Locate the cell with the specified text and output its [x, y] center coordinate. 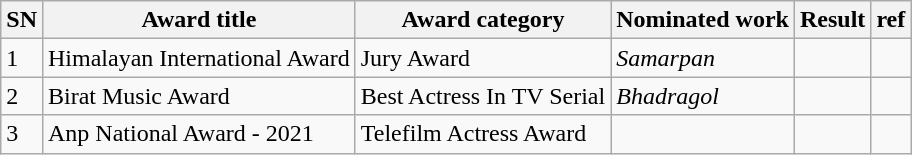
Himalayan International Award [198, 58]
1 [22, 58]
SN [22, 20]
Award category [482, 20]
Nominated work [703, 20]
Telefilm Actress Award [482, 134]
3 [22, 134]
Jury Award [482, 58]
Anp National Award - 2021 [198, 134]
ref [891, 20]
Bhadragol [703, 96]
Birat Music Award [198, 96]
Best Actress In TV Serial [482, 96]
Award title [198, 20]
Samarpan [703, 58]
2 [22, 96]
Result [832, 20]
